Extract the (x, y) coordinate from the center of the cell holding the provided text.  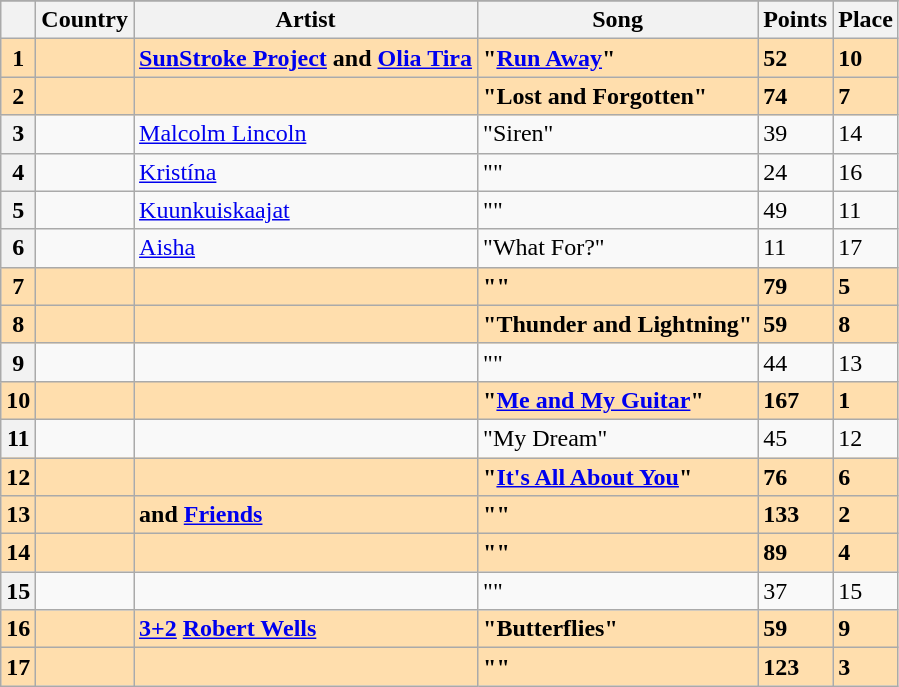
123 (796, 667)
49 (796, 210)
"Thunder and Lightning" (618, 324)
76 (796, 477)
"Butterflies" (618, 629)
Kuunkuiskaajat (306, 210)
Malcolm Lincoln (306, 134)
"What For?" (618, 248)
3+2 Robert Wells (306, 629)
"Siren" (618, 134)
89 (796, 553)
133 (796, 515)
44 (796, 362)
"My Dream" (618, 438)
Aisha (306, 248)
52 (796, 58)
37 (796, 591)
79 (796, 286)
Points (796, 20)
Kristína (306, 172)
74 (796, 96)
"Run Away" (618, 58)
167 (796, 400)
"It's All About You" (618, 477)
"Lost and Forgotten" (618, 96)
Song (618, 20)
39 (796, 134)
45 (796, 438)
"Me and My Guitar" (618, 400)
SunStroke Project and Olia Tira (306, 58)
24 (796, 172)
Artist (306, 20)
Place (866, 20)
Country (85, 20)
and Friends (306, 515)
